Return (x, y) of the center of cell containing provided text 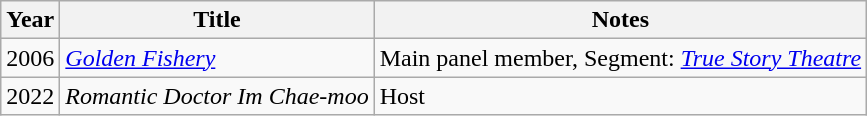
Year (30, 20)
Golden Fishery (217, 58)
2006 (30, 58)
Notes (620, 20)
Romantic Doctor Im Chae-moo (217, 96)
2022 (30, 96)
Host (620, 96)
Main panel member, Segment: True Story Theatre (620, 58)
Title (217, 20)
